From the cell containing the given text, extract its center point as (X, Y) coordinate. 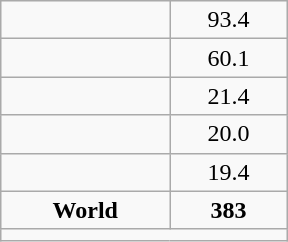
93.4 (228, 20)
383 (228, 210)
World (86, 210)
19.4 (228, 172)
21.4 (228, 96)
60.1 (228, 58)
20.0 (228, 134)
